Scan for the cell matching the given text and deliver its (X, Y) coordinate at center. 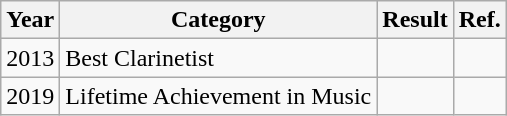
Result (415, 20)
2019 (30, 96)
Best Clarinetist (218, 58)
2013 (30, 58)
Ref. (480, 20)
Lifetime Achievement in Music (218, 96)
Year (30, 20)
Category (218, 20)
